Output the (X, Y) coordinate of the center of the cell containing the given text.  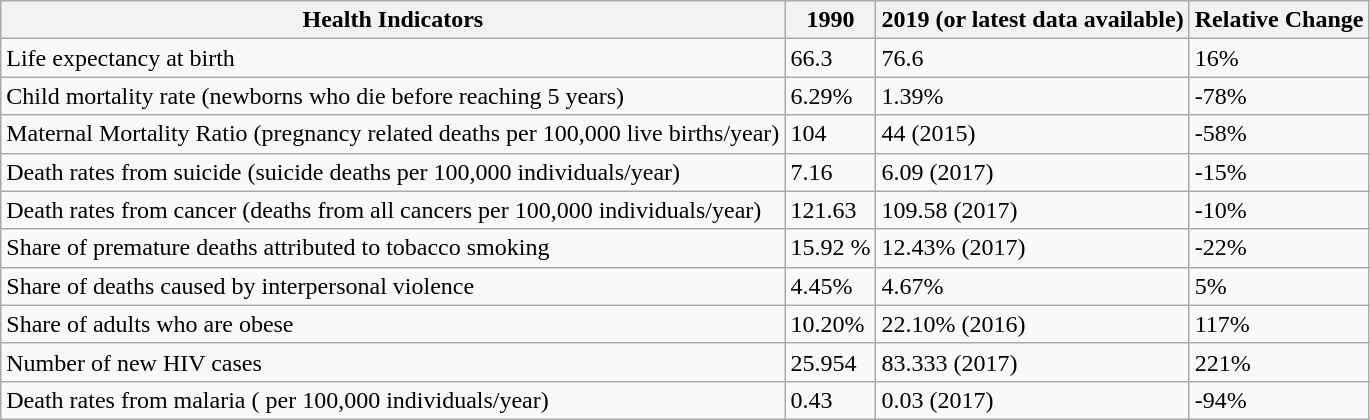
4.45% (830, 286)
83.333 (2017) (1032, 362)
1.39% (1032, 96)
Share of deaths caused by interpersonal violence (393, 286)
6.09 (2017) (1032, 172)
-10% (1279, 210)
44 (2015) (1032, 134)
221% (1279, 362)
-22% (1279, 248)
16% (1279, 58)
12.43% (2017) (1032, 248)
117% (1279, 324)
121.63 (830, 210)
2019 (or latest data available) (1032, 20)
0.03 (2017) (1032, 400)
Death rates from suicide (suicide deaths per 100,000 individuals/year) (393, 172)
76.6 (1032, 58)
15.92 % (830, 248)
-15% (1279, 172)
66.3 (830, 58)
Death rates from cancer (deaths from all cancers per 100,000 individuals/year) (393, 210)
Share of adults who are obese (393, 324)
Child mortality rate (newborns who die before reaching 5 years) (393, 96)
7.16 (830, 172)
Life expectancy at birth (393, 58)
10.20% (830, 324)
4.67% (1032, 286)
6.29% (830, 96)
Number of new HIV cases (393, 362)
-94% (1279, 400)
104 (830, 134)
1990 (830, 20)
Death rates from malaria ( per 100,000 individuals/year) (393, 400)
22.10% (2016) (1032, 324)
5% (1279, 286)
109.58 (2017) (1032, 210)
-78% (1279, 96)
Relative Change (1279, 20)
25.954 (830, 362)
Health Indicators (393, 20)
Maternal Mortality Ratio (pregnancy related deaths per 100,000 live births/year) (393, 134)
0.43 (830, 400)
-58% (1279, 134)
Share of premature deaths attributed to tobacco smoking (393, 248)
